Find where the given text appears and provide that cell's center as (X, Y) coordinate. 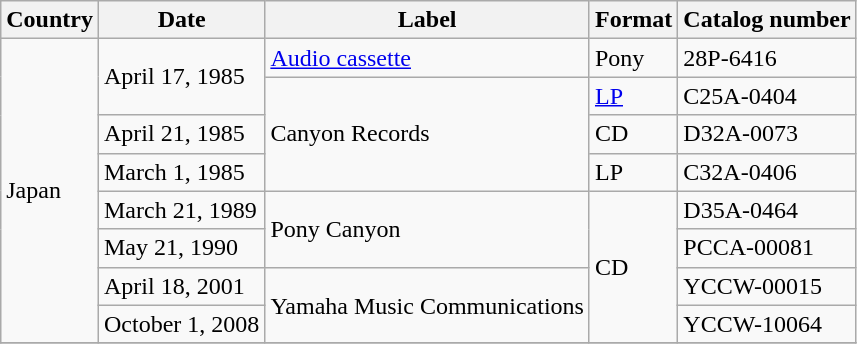
Audio cassette (428, 58)
March 1, 1985 (181, 172)
Japan (50, 191)
D32A-0073 (767, 134)
March 21, 1989 (181, 210)
C25A-0404 (767, 96)
28P-6416 (767, 58)
D35A-0464 (767, 210)
Canyon Records (428, 134)
YCCW-10064 (767, 324)
Yamaha Music Communications (428, 305)
PCCA-00081 (767, 248)
Format (633, 20)
Label (428, 20)
Pony (633, 58)
April 17, 1985 (181, 77)
Date (181, 20)
April 18, 2001 (181, 286)
May 21, 1990 (181, 248)
YCCW-00015 (767, 286)
October 1, 2008 (181, 324)
Pony Canyon (428, 229)
C32A-0406 (767, 172)
Country (50, 20)
Catalog number (767, 20)
April 21, 1985 (181, 134)
